Detect which cell encompasses the target text, then output its [X, Y] center coordinate. 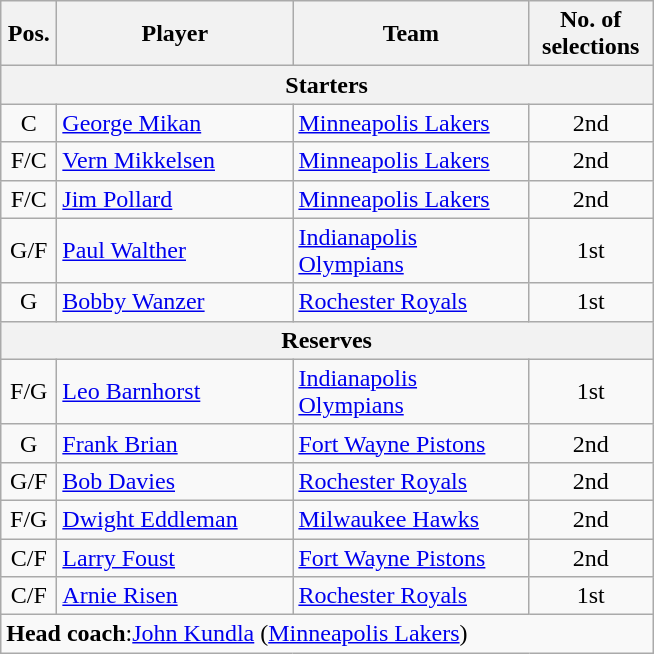
Frank Brian [175, 443]
Arnie Risen [175, 596]
Leo Barnhorst [175, 392]
C [29, 123]
Bobby Wanzer [175, 302]
Starters [327, 85]
Head coach:John Kundla (Minneapolis Lakers) [327, 634]
Player [175, 34]
Milwaukee Hawks [411, 519]
Vern Mikkelsen [175, 161]
George Mikan [175, 123]
Reserves [327, 340]
Team [411, 34]
Bob Davies [175, 481]
Jim Pollard [175, 199]
Dwight Eddleman [175, 519]
No. of selections [591, 34]
Larry Foust [175, 557]
Pos. [29, 34]
Paul Walther [175, 250]
